Detect which cell encompasses the target text, then output its (x, y) center coordinate. 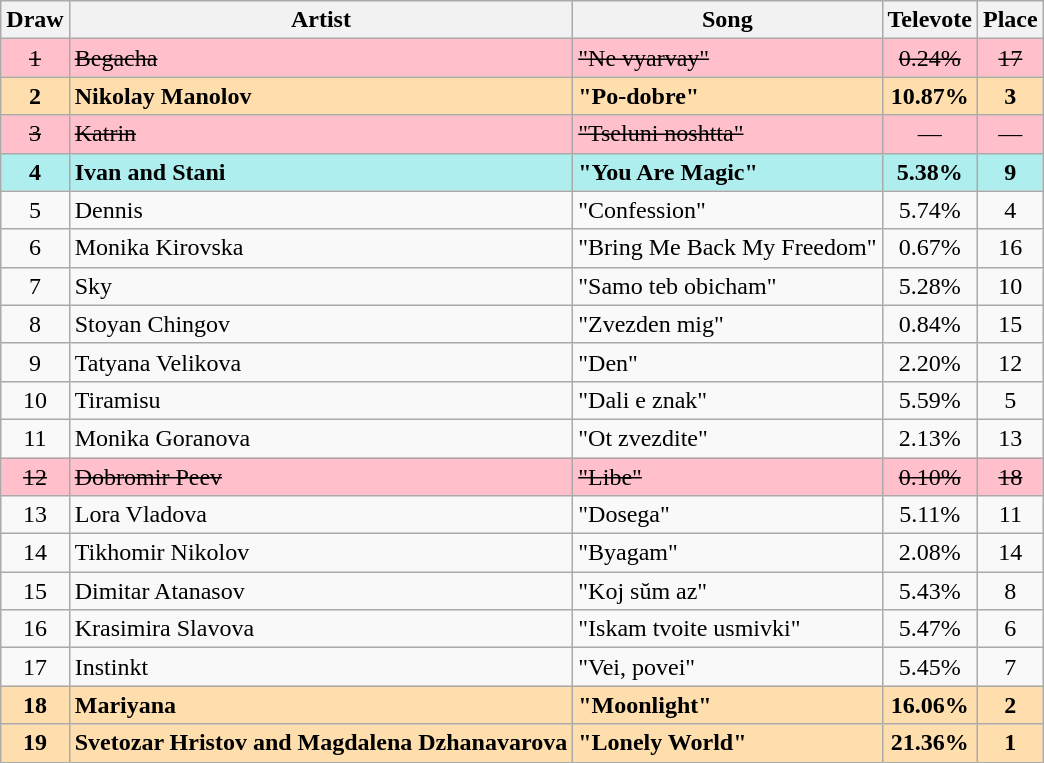
"Moonlight" (728, 705)
Monika Goranova (321, 438)
"Lonely World" (728, 743)
"You Are Magic" (728, 172)
"Dosega" (728, 515)
Sky (321, 286)
"Vei, povei" (728, 667)
"Bring Me Back My Freedom" (728, 248)
19 (35, 743)
Place (1010, 20)
Krasimira Slavova (321, 629)
5.45% (930, 667)
5.59% (930, 400)
5.38% (930, 172)
Tatyana Velikova (321, 362)
Dobromir Peev (321, 477)
16.06% (930, 705)
Artist (321, 20)
Nikolay Manolov (321, 96)
2.08% (930, 553)
Draw (35, 20)
"Iskam tvoite usmivki" (728, 629)
"Tseluni noshtta" (728, 134)
0.67% (930, 248)
0.24% (930, 58)
"Samo teb obicham" (728, 286)
10.87% (930, 96)
Svetozar Hristov and Magdalena Dzhanavarova (321, 743)
"Byagam" (728, 553)
Dennis (321, 210)
"Zvezden mig" (728, 324)
Tiramisu (321, 400)
2.20% (930, 362)
"Ne vyarvay" (728, 58)
Dimitar Atanasov (321, 591)
"Po-dobre" (728, 96)
"Den" (728, 362)
Katrin (321, 134)
Televote (930, 20)
Stoyan Chingov (321, 324)
"Ot zvezdite" (728, 438)
"Koj sŭm az" (728, 591)
5.47% (930, 629)
"Dali e znak" (728, 400)
Lora Vladova (321, 515)
Mariyana (321, 705)
5.43% (930, 591)
Ivan and Stani (321, 172)
"Libe" (728, 477)
"Confession" (728, 210)
21.36% (930, 743)
Tikhomir Nikolov (321, 553)
0.10% (930, 477)
0.84% (930, 324)
Monika Kirovska (321, 248)
Begacha (321, 58)
2.13% (930, 438)
5.11% (930, 515)
5.74% (930, 210)
Instinkt (321, 667)
5.28% (930, 286)
Song (728, 20)
